Locate the cell with the specified text and output its [X, Y] center coordinate. 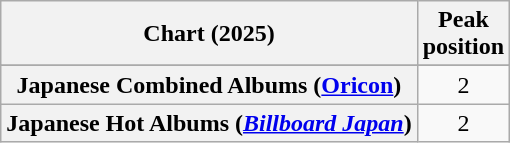
Japanese Hot Albums (Billboard Japan) [209, 123]
Peakposition [463, 34]
Chart (2025) [209, 34]
Japanese Combined Albums (Oricon) [209, 85]
